Provide the (X, Y) coordinate of the cell's center where the given text is located.  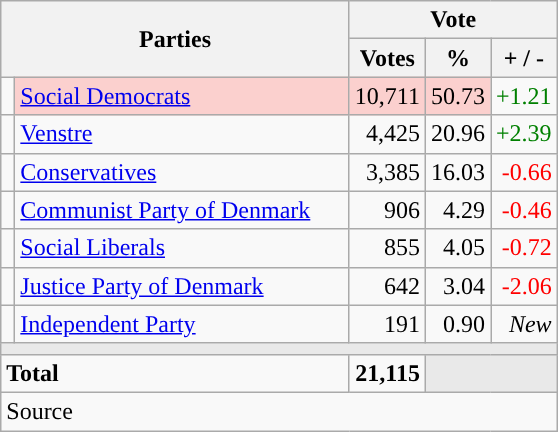
-0.72 (524, 248)
Social Democrats (182, 96)
Justice Party of Denmark (182, 286)
642 (387, 286)
10,711 (387, 96)
4,425 (387, 134)
Independent Party (182, 324)
Conservatives (182, 172)
% (458, 58)
Communist Party of Denmark (182, 210)
Parties (176, 39)
Social Liberals (182, 248)
Venstre (182, 134)
4.05 (458, 248)
+2.39 (524, 134)
906 (387, 210)
+1.21 (524, 96)
0.90 (458, 324)
3.04 (458, 286)
21,115 (387, 373)
-0.46 (524, 210)
191 (387, 324)
-2.06 (524, 286)
855 (387, 248)
4.29 (458, 210)
50.73 (458, 96)
Votes (387, 58)
Total (176, 373)
New (524, 324)
+ / - (524, 58)
Source (279, 411)
20.96 (458, 134)
-0.66 (524, 172)
Vote (453, 20)
16.03 (458, 172)
3,385 (387, 172)
